Scan for the cell matching the given text and deliver its [x, y] coordinate at center. 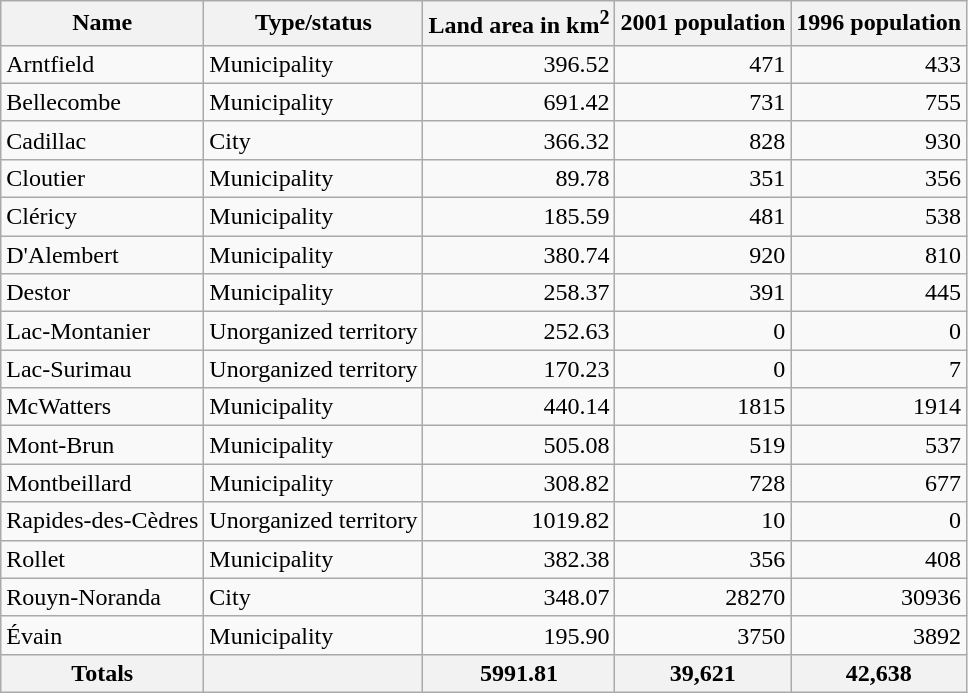
920 [703, 255]
Destor [102, 293]
1019.82 [519, 521]
Rouyn-Noranda [102, 597]
89.78 [519, 178]
408 [879, 559]
195.90 [519, 635]
308.82 [519, 483]
Cadillac [102, 140]
3750 [703, 635]
Lac-Surimau [102, 369]
433 [879, 64]
728 [703, 483]
185.59 [519, 217]
42,638 [879, 673]
258.37 [519, 293]
380.74 [519, 255]
755 [879, 102]
Totals [102, 673]
Montbeillard [102, 483]
1914 [879, 407]
Rapides-des-Cèdres [102, 521]
10 [703, 521]
5991.81 [519, 673]
30936 [879, 597]
Mont-Brun [102, 445]
Name [102, 24]
537 [879, 445]
810 [879, 255]
1996 population [879, 24]
828 [703, 140]
7 [879, 369]
505.08 [519, 445]
2001 population [703, 24]
Cloutier [102, 178]
481 [703, 217]
3892 [879, 635]
396.52 [519, 64]
D'Alembert [102, 255]
519 [703, 445]
Arntfield [102, 64]
677 [879, 483]
252.63 [519, 331]
440.14 [519, 407]
382.38 [519, 559]
445 [879, 293]
348.07 [519, 597]
538 [879, 217]
170.23 [519, 369]
39,621 [703, 673]
691.42 [519, 102]
Rollet [102, 559]
366.32 [519, 140]
1815 [703, 407]
Évain [102, 635]
Type/status [314, 24]
Land area in km2 [519, 24]
McWatters [102, 407]
Cléricy [102, 217]
930 [879, 140]
471 [703, 64]
28270 [703, 597]
Lac-Montanier [102, 331]
731 [703, 102]
391 [703, 293]
351 [703, 178]
Bellecombe [102, 102]
